Extract the (x, y) coordinate from the center of the cell holding the provided text.  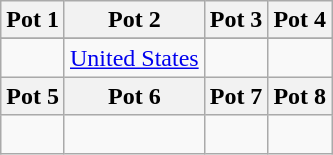
Pot 4 (300, 20)
Pot 6 (134, 96)
Pot 7 (236, 96)
United States (134, 58)
Pot 1 (33, 20)
Pot 2 (134, 20)
Pot 5 (33, 96)
Pot 8 (300, 96)
Pot 3 (236, 20)
